Capture the cell that displays the provided text and extract its [x, y] central coordinate. 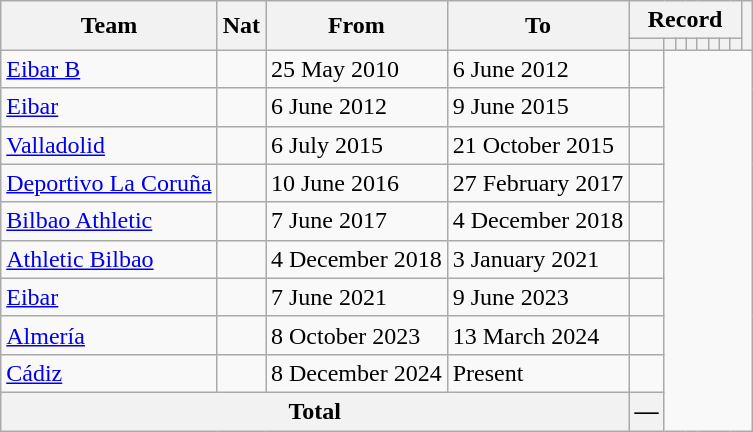
9 June 2023 [538, 297]
6 July 2015 [357, 145]
Valladolid [109, 145]
21 October 2015 [538, 145]
Present [538, 373]
10 June 2016 [357, 183]
8 December 2024 [357, 373]
— [646, 411]
13 March 2024 [538, 335]
Athletic Bilbao [109, 259]
9 June 2015 [538, 107]
7 June 2021 [357, 297]
27 February 2017 [538, 183]
8 October 2023 [357, 335]
Team [109, 26]
Cádiz [109, 373]
Nat [241, 26]
From [357, 26]
Almería [109, 335]
To [538, 26]
3 January 2021 [538, 259]
Deportivo La Coruña [109, 183]
Record [685, 20]
Eibar B [109, 69]
Bilbao Athletic [109, 221]
25 May 2010 [357, 69]
7 June 2017 [357, 221]
Total [315, 411]
